Detect which cell encompasses the target text, then output its [X, Y] center coordinate. 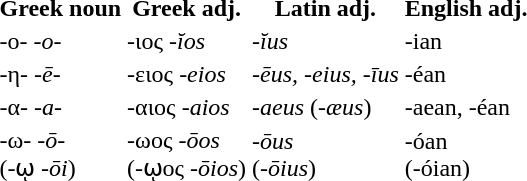
-ειος -eios [187, 74]
-aeus (-æus) [326, 107]
-ēus, -eius, -īus [326, 74]
-ιος -ĭos [187, 41]
-ĭus [326, 41]
-αιος -aios [187, 107]
